From the cell containing the given text, extract its center point as [x, y] coordinate. 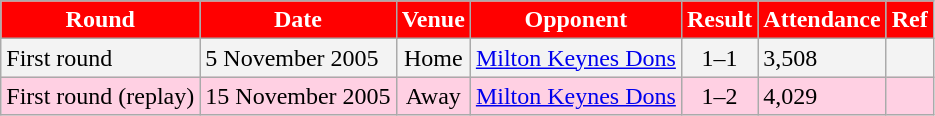
Opponent [576, 20]
Venue [433, 20]
1–1 [719, 58]
Round [100, 20]
First round (replay) [100, 96]
Away [433, 96]
1–2 [719, 96]
Date [298, 20]
Home [433, 58]
First round [100, 58]
Attendance [822, 20]
15 November 2005 [298, 96]
Ref [910, 20]
3,508 [822, 58]
Result [719, 20]
5 November 2005 [298, 58]
4,029 [822, 96]
